Search for the cell housing the specified text and yield its (x, y) center coordinate. 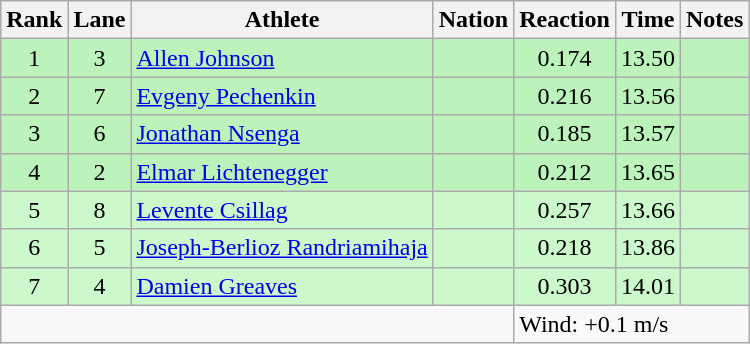
0.212 (565, 172)
0.174 (565, 58)
Jonathan Nsenga (282, 134)
13.50 (648, 58)
0.303 (565, 286)
0.218 (565, 248)
13.65 (648, 172)
1 (34, 58)
Damien Greaves (282, 286)
Lane (100, 20)
Allen Johnson (282, 58)
14.01 (648, 286)
Levente Csillag (282, 210)
0.257 (565, 210)
Time (648, 20)
Reaction (565, 20)
Notes (714, 20)
0.185 (565, 134)
0.216 (565, 96)
Wind: +0.1 m/s (632, 324)
13.86 (648, 248)
Elmar Lichtenegger (282, 172)
Joseph-Berlioz Randriamihaja (282, 248)
Athlete (282, 20)
13.56 (648, 96)
13.66 (648, 210)
13.57 (648, 134)
Rank (34, 20)
Evgeny Pechenkin (282, 96)
8 (100, 210)
Nation (473, 20)
